Find where the given text appears and provide that cell's center as (X, Y) coordinate. 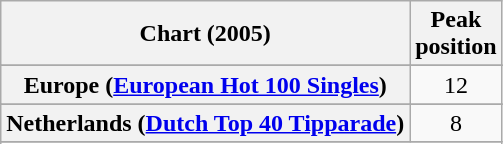
Netherlands (Dutch Top 40 Tipparade) (206, 123)
Peakposition (456, 34)
8 (456, 123)
Chart (2005) (206, 34)
Europe (European Hot 100 Singles) (206, 85)
12 (456, 85)
